Identify which cell holds the provided text, then report its [X, Y] central coordinate. 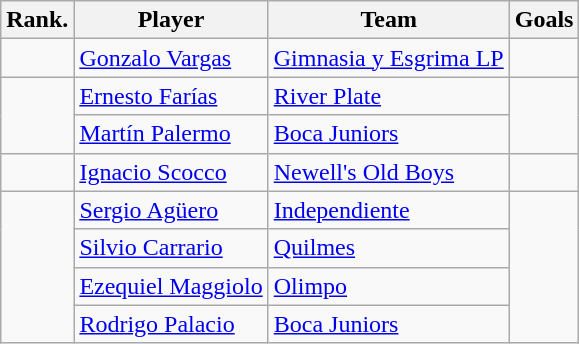
Team [388, 20]
Player [171, 20]
Martín Palermo [171, 134]
Ezequiel Maggiolo [171, 286]
Ignacio Scocco [171, 172]
Goals [544, 20]
Gonzalo Vargas [171, 58]
Independiente [388, 210]
River Plate [388, 96]
Olimpo [388, 286]
Rank. [38, 20]
Gimnasia y Esgrima LP [388, 58]
Quilmes [388, 248]
Rodrigo Palacio [171, 324]
Ernesto Farías [171, 96]
Newell's Old Boys [388, 172]
Sergio Agüero [171, 210]
Silvio Carrario [171, 248]
